Output the (X, Y) coordinate of the center of the cell containing the given text.  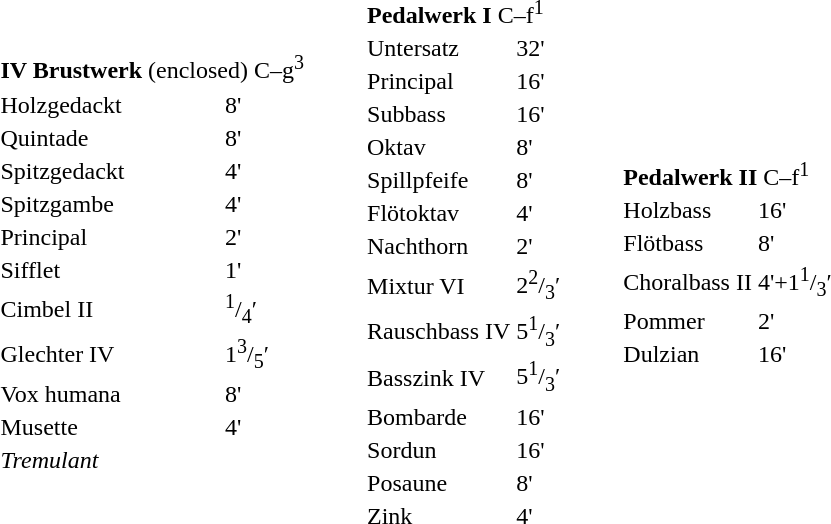
Nachthorn (439, 246)
32' (538, 48)
Holzbass (688, 210)
1' (265, 269)
1/4′ (265, 308)
Bombarde (439, 417)
Rauschbass IV (439, 332)
Flötbass (688, 243)
Mixtur VI (439, 286)
Posaune (439, 483)
Flötoktav (439, 213)
Spillpfeife (439, 180)
Basszink IV (439, 378)
22/3′ (538, 286)
Sordun (439, 450)
Principal (439, 81)
Untersatz (439, 48)
Choralbass II (688, 282)
Dulzian (688, 355)
Pommer (688, 322)
13/5′ (265, 354)
Subbass (439, 114)
Oktav (439, 147)
